Search for the cell housing the specified text and yield its [x, y] center coordinate. 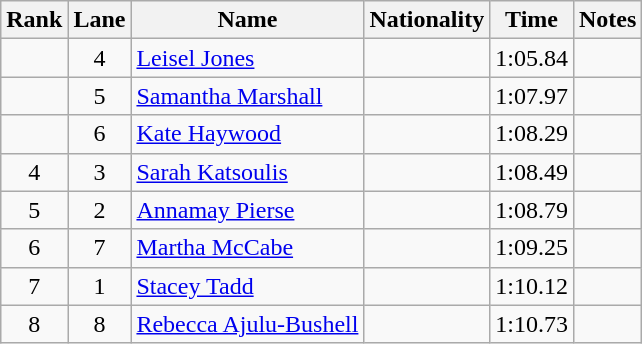
1:05.84 [532, 58]
Stacey Tadd [248, 286]
1:08.49 [532, 172]
Time [532, 20]
3 [100, 172]
1:09.25 [532, 248]
Sarah Katsoulis [248, 172]
Samantha Marshall [248, 96]
Lane [100, 20]
1 [100, 286]
Name [248, 20]
2 [100, 210]
1:10.73 [532, 324]
Annamay Pierse [248, 210]
Martha McCabe [248, 248]
Leisel Jones [248, 58]
Notes [607, 20]
1:08.29 [532, 134]
1:08.79 [532, 210]
1:07.97 [532, 96]
Rebecca Ajulu-Bushell [248, 324]
Rank [34, 20]
Nationality [427, 20]
1:10.12 [532, 286]
Kate Haywood [248, 134]
